Find where the given text appears and provide that cell's center as [x, y] coordinate. 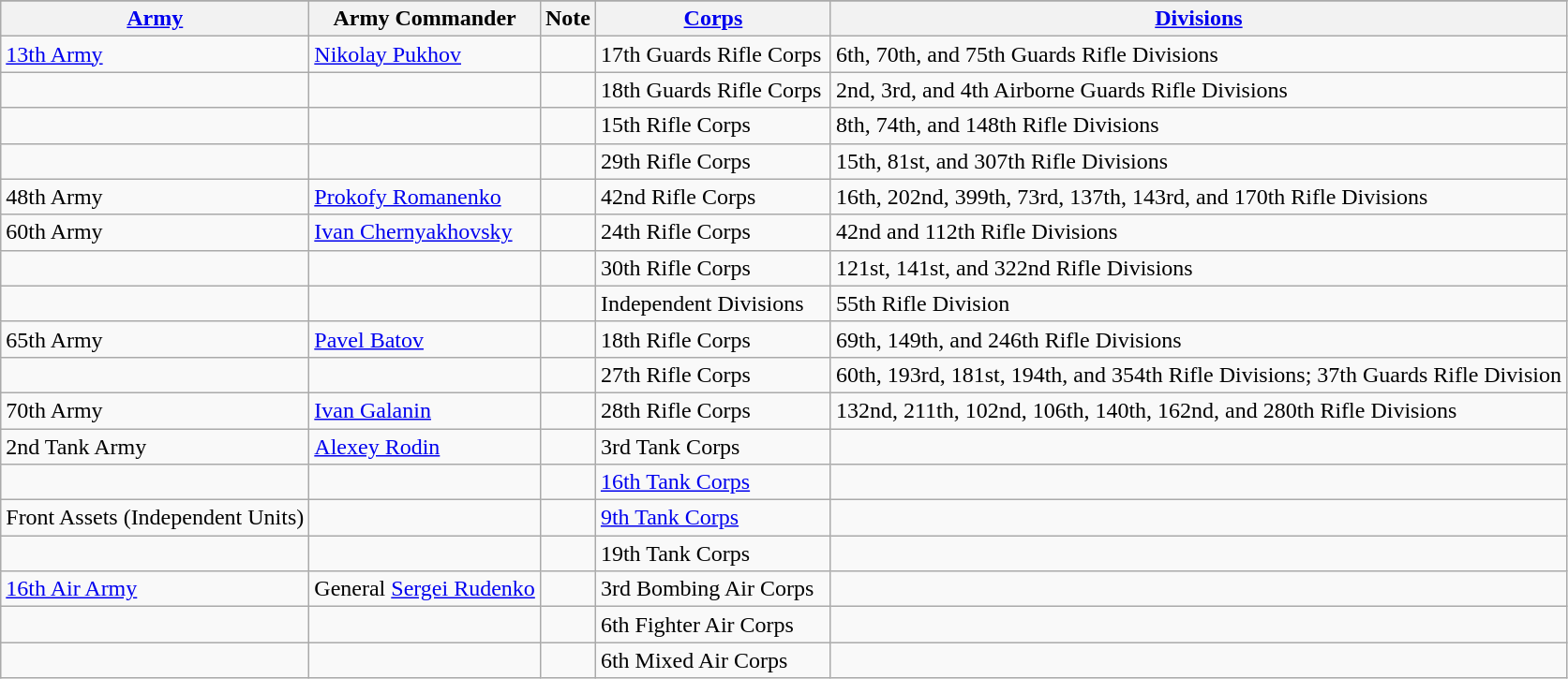
Independent Divisions [712, 303]
Army [156, 19]
16th Air Army [156, 589]
132nd, 211th, 102nd, 106th, 140th, 162nd, and 280th Rifle Divisions [1198, 410]
Divisions [1198, 19]
3rd Bombing Air Corps [712, 589]
Note [568, 19]
28th Rifle Corps [712, 410]
65th Army [156, 339]
9th Tank Corps [712, 518]
24th Rifle Corps [712, 232]
Ivan Galanin [426, 410]
Army Commander [426, 19]
3rd Tank Corps [712, 447]
Nikolay Pukhov [426, 54]
48th Army [156, 197]
42nd and 112th Rifle Divisions [1198, 232]
8th, 74th, and 148th Rifle Divisions [1198, 125]
13th Army [156, 54]
Prokofy Romanenko [426, 197]
55th Rifle Division [1198, 303]
18th Rifle Corps [712, 339]
15th, 81st, and 307th Rifle Divisions [1198, 161]
15th Rifle Corps [712, 125]
Alexey Rodin [426, 447]
6th Fighter Air Corps [712, 625]
29th Rifle Corps [712, 161]
17th Guards Rifle Corps [712, 54]
16th, 202nd, 399th, 73rd, 137th, 143rd, and 170th Rifle Divisions [1198, 197]
6th, 70th, and 75th Guards Rifle Divisions [1198, 54]
General Sergei Rudenko [426, 589]
42nd Rifle Corps [712, 197]
69th, 149th, and 246th Rifle Divisions [1198, 339]
2nd Tank Army [156, 447]
27th Rifle Corps [712, 375]
Pavel Batov [426, 339]
2nd, 3rd, and 4th Airborne Guards Rifle Divisions [1198, 90]
70th Army [156, 410]
16th Tank Corps [712, 482]
18th Guards Rifle Corps [712, 90]
19th Tank Corps [712, 554]
60th Army [156, 232]
Ivan Chernyakhovsky [426, 232]
121st, 141st, and 322nd Rifle Divisions [1198, 268]
6th Mixed Air Corps [712, 660]
30th Rifle Corps [712, 268]
Front Assets (Independent Units) [156, 518]
Corps [712, 19]
60th, 193rd, 181st, 194th, and 354th Rifle Divisions; 37th Guards Rifle Division [1198, 375]
